Capture the cell that displays the provided text and extract its [X, Y] central coordinate. 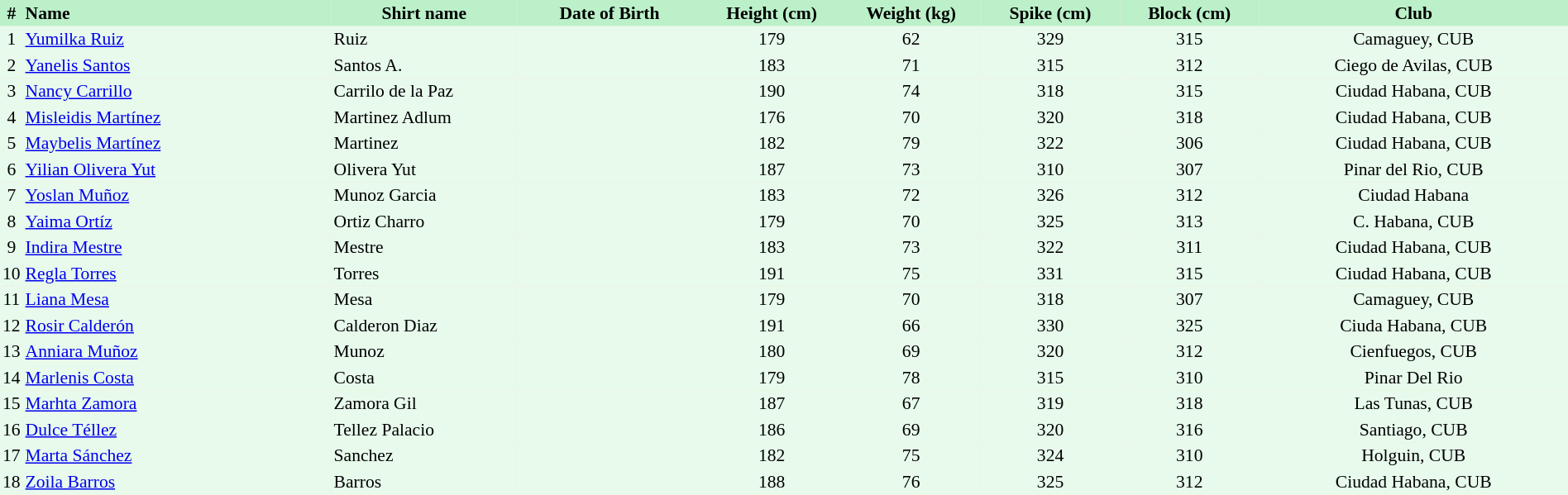
330 [1050, 326]
66 [911, 326]
190 [772, 91]
4 [12, 117]
Barros [424, 482]
306 [1189, 144]
76 [911, 482]
11 [12, 299]
313 [1189, 221]
Pinar Del Rio [1413, 378]
188 [772, 482]
186 [772, 430]
18 [12, 482]
Block (cm) [1189, 13]
Name [177, 13]
Mestre [424, 248]
9 [12, 248]
Regla Torres [177, 274]
Torres [424, 274]
8 [12, 221]
Martinez [424, 144]
Marlenis Costa [177, 378]
Club [1413, 13]
Yumilka Ruiz [177, 40]
16 [12, 430]
Dulce Téllez [177, 430]
Cienfuegos, CUB [1413, 352]
72 [911, 195]
79 [911, 144]
Spike (cm) [1050, 13]
Costa [424, 378]
Munoz [424, 352]
Zamora Gil [424, 403]
10 [12, 274]
Martinez Adlum [424, 117]
329 [1050, 40]
67 [911, 403]
319 [1050, 403]
Yilian Olivera Yut [177, 169]
3 [12, 91]
5 [12, 144]
176 [772, 117]
Munoz Garcia [424, 195]
Liana Mesa [177, 299]
6 [12, 169]
Height (cm) [772, 13]
62 [911, 40]
Santiago, CUB [1413, 430]
13 [12, 352]
Yanelis Santos [177, 65]
Pinar del Rio, CUB [1413, 169]
Carrilo de la Paz [424, 91]
Santos A. [424, 65]
Ciuda Habana, CUB [1413, 326]
Marta Sánchez [177, 456]
Date of Birth [610, 13]
311 [1189, 248]
Sanchez [424, 456]
Holguin, CUB [1413, 456]
17 [12, 456]
Ciego de Avilas, CUB [1413, 65]
Ortiz Charro [424, 221]
Rosir Calderón [177, 326]
Ciudad Habana [1413, 195]
12 [12, 326]
14 [12, 378]
74 [911, 91]
71 [911, 65]
331 [1050, 274]
78 [911, 378]
Nancy Carrillo [177, 91]
Tellez Palacio [424, 430]
Olivera Yut [424, 169]
Mesa [424, 299]
324 [1050, 456]
Las Tunas, CUB [1413, 403]
326 [1050, 195]
Shirt name [424, 13]
Indira Mestre [177, 248]
180 [772, 352]
Maybelis Martínez [177, 144]
Yaima Ortíz [177, 221]
Ruiz [424, 40]
7 [12, 195]
Yoslan Muñoz [177, 195]
# [12, 13]
Calderon Diaz [424, 326]
Weight (kg) [911, 13]
C. Habana, CUB [1413, 221]
2 [12, 65]
15 [12, 403]
Zoila Barros [177, 482]
Anniara Muñoz [177, 352]
1 [12, 40]
Misleidis Martínez [177, 117]
316 [1189, 430]
Marhta Zamora [177, 403]
